Return [X, Y] of the center of cell containing provided text 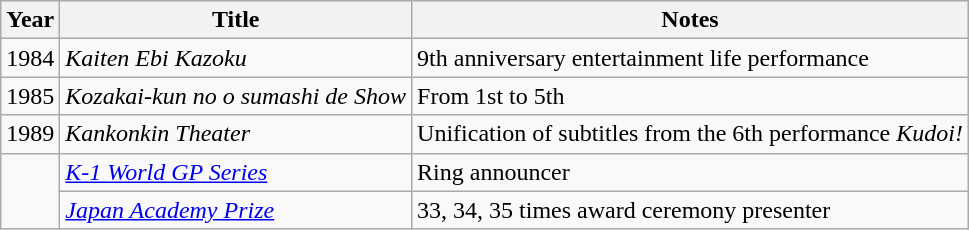
From 1st to 5th [690, 96]
K-1 World GP Series [236, 172]
Unification of subtitles from the 6th performance Kudoi! [690, 134]
1984 [30, 58]
Ring announcer [690, 172]
Japan Academy Prize [236, 210]
Title [236, 20]
Notes [690, 20]
1985 [30, 96]
Kankonkin Theater [236, 134]
33, 34, 35 times award ceremony presenter [690, 210]
Kaiten Ebi Kazoku [236, 58]
Year [30, 20]
Kozakai-kun no o sumashi de Show [236, 96]
1989 [30, 134]
9th anniversary entertainment life performance [690, 58]
